Scan for the cell matching the given text and deliver its (X, Y) coordinate at center. 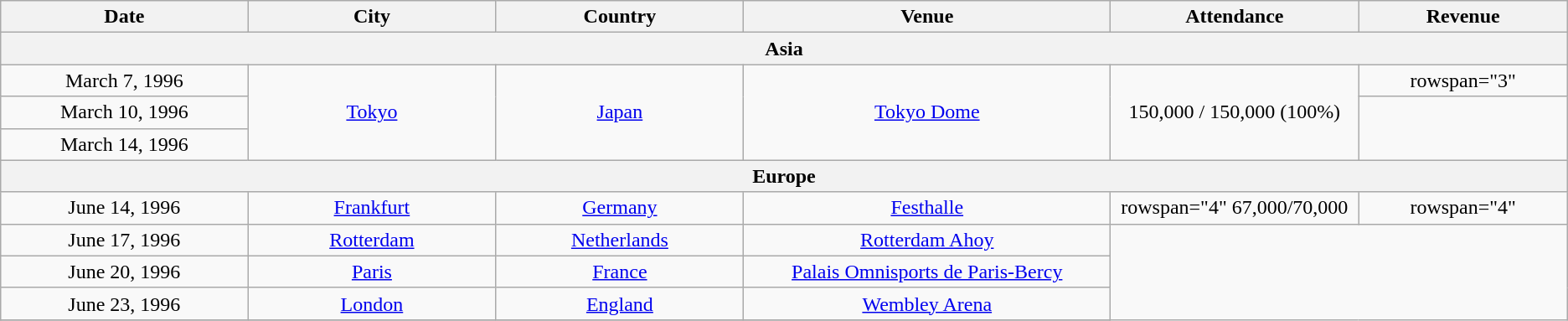
Asia (784, 49)
June 17, 1996 (124, 240)
Date (124, 17)
Frankfurt (372, 208)
Paris (372, 272)
Festhalle (927, 208)
England (620, 303)
Venue (927, 17)
Wembley Arena (927, 303)
rowspan="3" (1462, 80)
Palais Omnisports de Paris-Bercy (927, 272)
150,000 / 150,000 (100%) (1235, 112)
Germany (620, 208)
Tokyo (372, 112)
London (372, 303)
Attendance (1235, 17)
March 10, 1996 (124, 112)
Europe (784, 176)
France (620, 272)
March 7, 1996 (124, 80)
June 14, 1996 (124, 208)
rowspan="4" (1462, 208)
Rotterdam (372, 240)
March 14, 1996 (124, 144)
Japan (620, 112)
rowspan="4" 67,000/70,000 (1235, 208)
Revenue (1462, 17)
Tokyo Dome (927, 112)
June 20, 1996 (124, 272)
Country (620, 17)
June 23, 1996 (124, 303)
Rotterdam Ahoy (927, 240)
City (372, 17)
Netherlands (620, 240)
